Capture the cell that displays the provided text and extract its [X, Y] central coordinate. 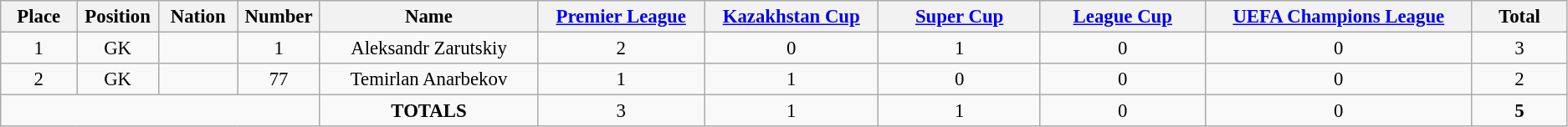
Name [428, 17]
Number [279, 17]
TOTALS [428, 111]
Premier League [621, 17]
Aleksandr Zarutskiy [428, 48]
5 [1519, 111]
Position [118, 17]
Total [1519, 17]
UEFA Champions League [1339, 17]
Place [38, 17]
League Cup [1123, 17]
77 [279, 79]
Temirlan Anarbekov [428, 79]
Kazakhstan Cup [792, 17]
Super Cup [960, 17]
Nation [197, 17]
